Provide the (X, Y) coordinate of the cell's center where the given text is located.  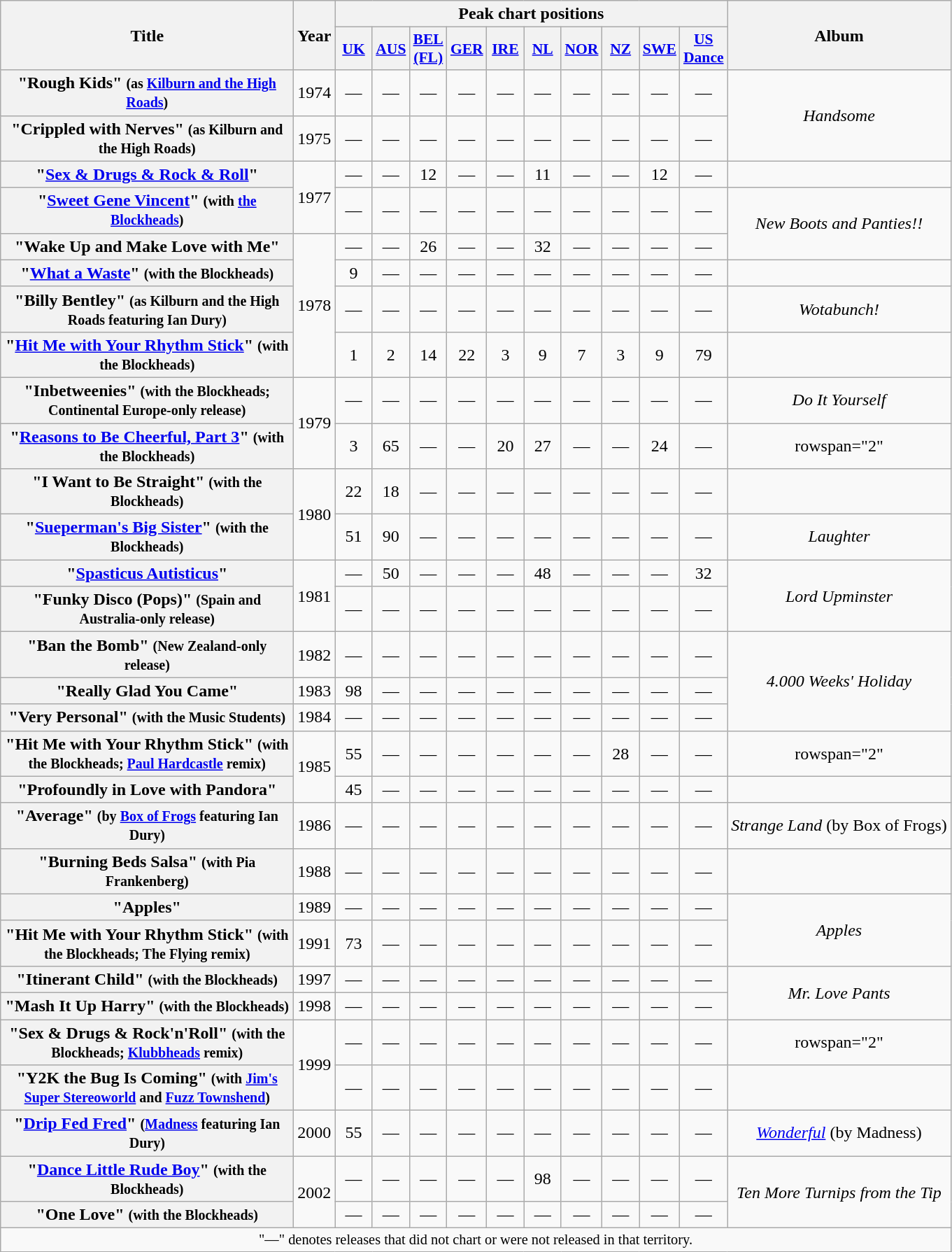
1980 (315, 514)
1997 (315, 979)
"Hit Me with Your Rhythm Stick" (with the Blockheads; The Flying remix) (147, 943)
US Dance (704, 49)
"Funky Disco (Pops)" (Spain and Australia-only release) (147, 609)
2 (390, 354)
4.000 Weeks' Holiday (839, 682)
BEL (FL) (428, 49)
Apples (839, 929)
27 (543, 445)
73 (354, 943)
90 (390, 537)
"Hit Me with Your Rhythm Stick" (with the Blockheads) (147, 354)
50 (390, 573)
1984 (315, 717)
65 (390, 445)
SWE (660, 49)
45 (354, 789)
1988 (315, 871)
28 (620, 753)
Do It Yourself (839, 400)
"Reasons to Be Cheerful, Part 3" (with the Blockheads) (147, 445)
26 (428, 246)
"Very Personal" (with the Music Students) (147, 717)
Handsome (839, 115)
"I Want to Be Straight" (with the Blockheads) (147, 491)
"Mash It Up Harry" (with the Blockheads) (147, 1006)
Wonderful (by Madness) (839, 1134)
Title (147, 35)
1998 (315, 1006)
1999 (315, 1064)
AUS (390, 49)
"Apples" (147, 907)
2000 (315, 1134)
IRE (505, 49)
Peak chart positions (532, 14)
"Dance Little Rude Boy" (with the Blockheads) (147, 1179)
"Crippled with Nerves" (as Kilburn and the High Roads) (147, 139)
Mr. Love Pants (839, 992)
51 (354, 537)
Year (315, 35)
"Sueperman's Big Sister" (with the Blockheads) (147, 537)
1978 (315, 305)
1982 (315, 655)
Album (839, 35)
"One Love" (with the Blockheads) (147, 1215)
Ten More Turnips from the Tip (839, 1193)
1986 (315, 826)
NOR (581, 49)
"Spasticus Autisticus" (147, 573)
1989 (315, 907)
"Average" (by Box of Frogs featuring Ian Dury) (147, 826)
Lord Upminster (839, 596)
1974 (315, 92)
"Ban the Bomb" (New Zealand-only release) (147, 655)
"Sex & Drugs & Rock'n'Roll" (with the Blockheads; Klubbheads remix) (147, 1041)
"Burning Beds Salsa" (with Pia Frankenberg) (147, 871)
Strange Land (by Box of Frogs) (839, 826)
"Rough Kids" (as Kilburn and the High Roads) (147, 92)
"Inbetweenies" (with the Blockheads; Continental Europe-only release) (147, 400)
1983 (315, 691)
20 (505, 445)
1975 (315, 139)
New Boots and Panties!! (839, 224)
"Sweet Gene Vincent" (with the Blockheads) (147, 210)
"Wake Up and Make Love with Me" (147, 246)
1979 (315, 423)
18 (390, 491)
"—" denotes releases that did not chart or were not released in that territory. (476, 1240)
"Itinerant Child" (with the Blockheads) (147, 979)
14 (428, 354)
"Y2K the Bug Is Coming" (with Jim's Super Stereoworld and Fuzz Townshend) (147, 1088)
Laughter (839, 537)
1 (354, 354)
7 (581, 354)
48 (543, 573)
"Hit Me with Your Rhythm Stick" (with the Blockheads; Paul Hardcastle remix) (147, 753)
"Profoundly in Love with Pandora" (147, 789)
"Sex & Drugs & Rock & Roll" (147, 174)
2002 (315, 1193)
GER (467, 49)
24 (660, 445)
"Drip Fed Fred" (Madness featuring Ian Dury) (147, 1134)
79 (704, 354)
1985 (315, 767)
11 (543, 174)
1991 (315, 943)
"What a Waste" (with the Blockheads) (147, 273)
NL (543, 49)
1981 (315, 596)
UK (354, 49)
Wotabunch! (839, 309)
"Really Glad You Came" (147, 691)
"Billy Bentley" (as Kilburn and the High Roads featuring Ian Dury) (147, 309)
NZ (620, 49)
1977 (315, 197)
